Locate the cell with the specified text and output its (X, Y) center coordinate. 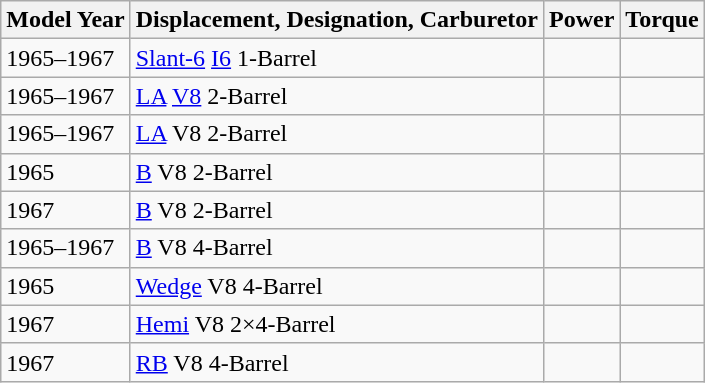
Model Year (66, 20)
B V8 4-Barrel (336, 248)
Torque (662, 20)
RB V8 4-Barrel (336, 362)
Power (581, 20)
Hemi V8 2×4-Barrel (336, 324)
Slant-6 I6 1-Barrel (336, 58)
Displacement, Designation, Carburetor (336, 20)
Wedge V8 4-Barrel (336, 286)
